Pinpoint the cell where the given text exists, returning its [X, Y] midpoint coordinate. 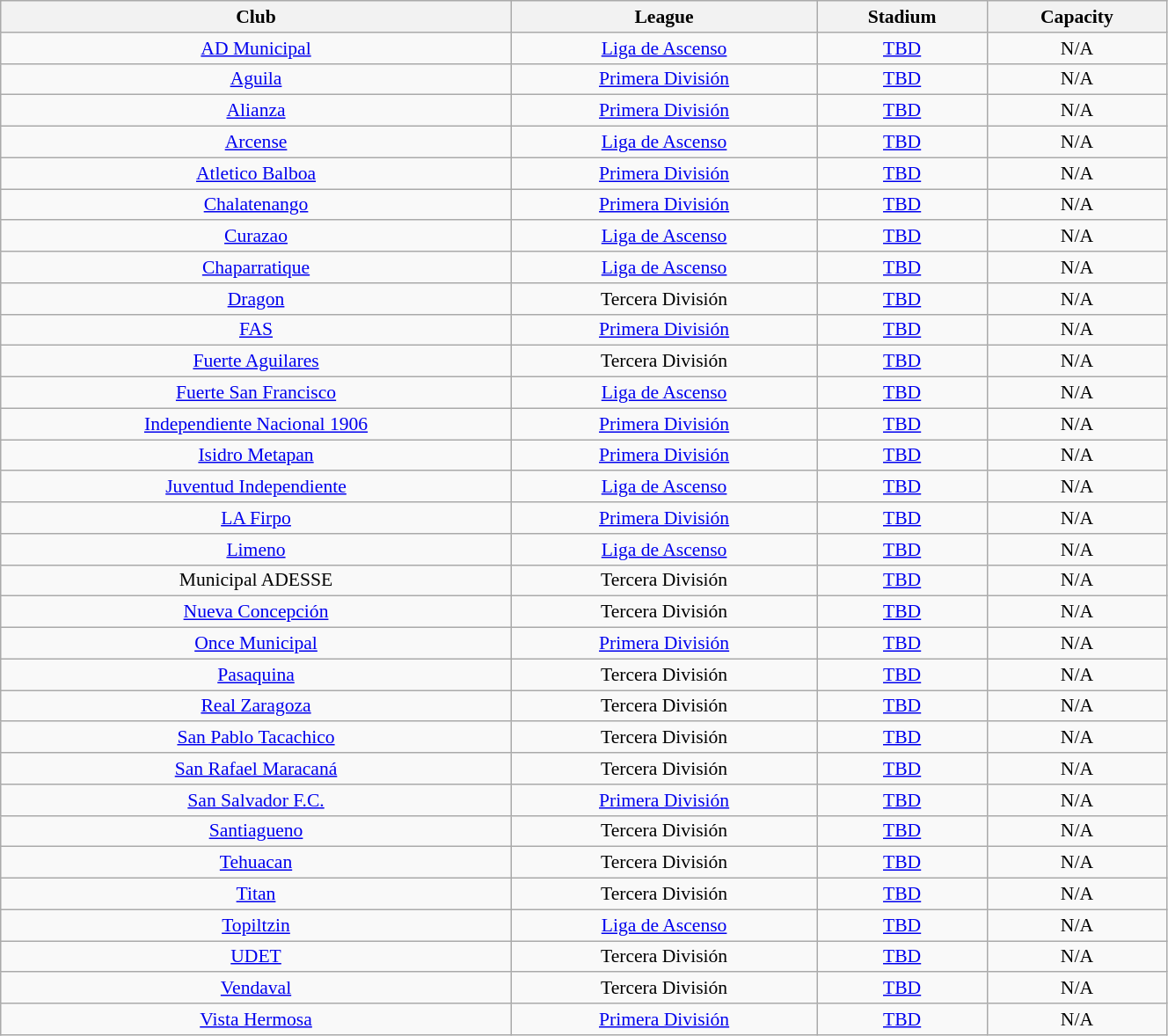
Nueva Concepción [257, 612]
San Rafael Maracaná [257, 769]
Limeno [257, 550]
Aguila [257, 79]
Club [257, 17]
Juventud Independiente [257, 487]
LA Firpo [257, 518]
Once Municipal [257, 644]
League [664, 17]
Municipal ADESSE [257, 580]
Independiente Nacional 1906 [257, 424]
Santiagueno [257, 831]
San Salvador F.C. [257, 800]
Curazao [257, 237]
Stadium [902, 17]
Capacity [1077, 17]
Pasaquina [257, 675]
Chaparratique [257, 267]
Vista Hermosa [257, 1019]
UDET [257, 957]
Atletico Balboa [257, 173]
FAS [257, 330]
San Pablo Tacachico [257, 738]
Alianza [257, 111]
Topiltzin [257, 925]
Real Zaragoza [257, 706]
Fuerte Aguilares [257, 361]
AD Municipal [257, 48]
Tehuacan [257, 863]
Isidro Metapan [257, 456]
Vendaval [257, 989]
Dragon [257, 299]
Fuerte San Francisco [257, 393]
Arcense [257, 142]
Chalatenango [257, 205]
Titan [257, 894]
